Identify which cell holds the provided text, then report its (x, y) central coordinate. 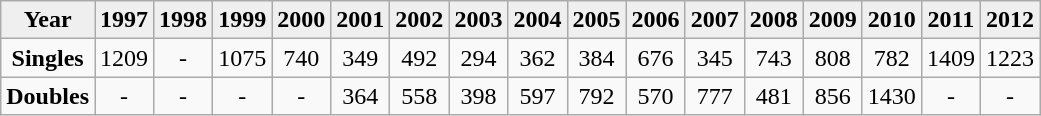
Year (48, 20)
398 (478, 96)
1223 (1010, 58)
676 (656, 58)
2008 (774, 20)
2007 (714, 20)
2003 (478, 20)
481 (774, 96)
362 (538, 58)
1998 (184, 20)
558 (420, 96)
2002 (420, 20)
294 (478, 58)
743 (774, 58)
740 (302, 58)
349 (360, 58)
1075 (242, 58)
2011 (950, 20)
1209 (124, 58)
2006 (656, 20)
856 (832, 96)
384 (596, 58)
570 (656, 96)
777 (714, 96)
1999 (242, 20)
2000 (302, 20)
2009 (832, 20)
345 (714, 58)
1409 (950, 58)
792 (596, 96)
2012 (1010, 20)
808 (832, 58)
1997 (124, 20)
782 (892, 58)
2001 (360, 20)
Doubles (48, 96)
Singles (48, 58)
597 (538, 96)
2005 (596, 20)
1430 (892, 96)
2010 (892, 20)
492 (420, 58)
2004 (538, 20)
364 (360, 96)
